Capture the cell that displays the provided text and extract its [x, y] central coordinate. 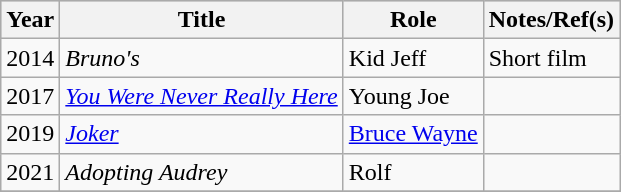
Year [30, 20]
Rolf [413, 172]
Role [413, 20]
2021 [30, 172]
2014 [30, 58]
Bruce Wayne [413, 134]
2019 [30, 134]
Short film [551, 58]
Title [202, 20]
You Were Never Really Here [202, 96]
Joker [202, 134]
2017 [30, 96]
Young Joe [413, 96]
Bruno's [202, 58]
Notes/Ref(s) [551, 20]
Kid Jeff [413, 58]
Adopting Audrey [202, 172]
